Search for the cell housing the specified text and yield its (x, y) center coordinate. 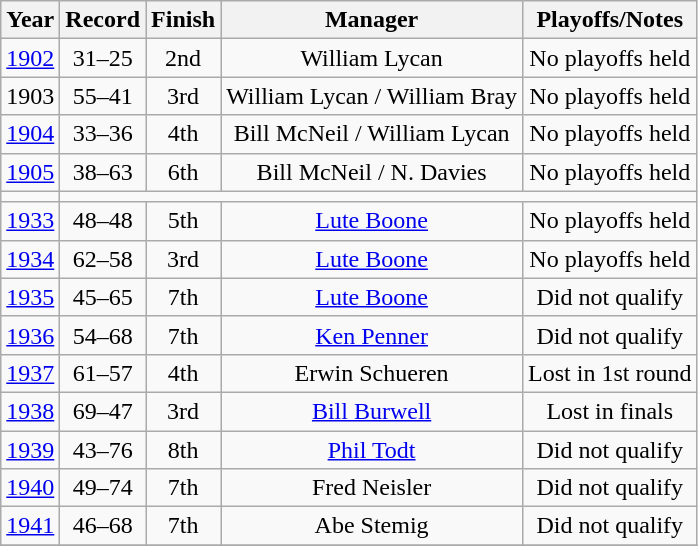
62–58 (103, 259)
61–57 (103, 373)
54–68 (103, 335)
1904 (30, 134)
33–36 (103, 134)
William Lycan (372, 58)
Bill Burwell (372, 411)
45–65 (103, 297)
46–68 (103, 526)
1937 (30, 373)
1935 (30, 297)
Fred Neisler (372, 488)
Year (30, 20)
Manager (372, 20)
Finish (184, 20)
55–41 (103, 96)
Lost in 1st round (610, 373)
1939 (30, 449)
Bill McNeil / N. Davies (372, 172)
38–63 (103, 172)
William Lycan / William Bray (372, 96)
5th (184, 221)
Bill McNeil / William Lycan (372, 134)
Phil Todt (372, 449)
69–47 (103, 411)
1903 (30, 96)
43–76 (103, 449)
6th (184, 172)
31–25 (103, 58)
1938 (30, 411)
48–48 (103, 221)
1936 (30, 335)
1940 (30, 488)
Record (103, 20)
Playoffs/Notes (610, 20)
2nd (184, 58)
1941 (30, 526)
8th (184, 449)
1905 (30, 172)
1933 (30, 221)
Lost in finals (610, 411)
Ken Penner (372, 335)
1902 (30, 58)
49–74 (103, 488)
1934 (30, 259)
Abe Stemig (372, 526)
Erwin Schueren (372, 373)
